Return (X, Y) of the center of cell containing provided text 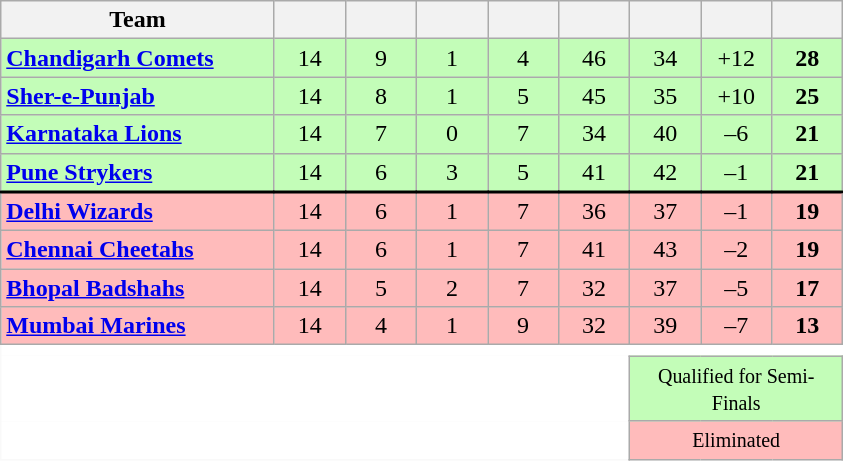
Delhi Wizards (138, 212)
36 (594, 212)
Team (138, 20)
35 (666, 96)
Pune Strykers (138, 172)
Chandigarh Comets (138, 58)
Qualified for Semi-Finals (736, 388)
8 (380, 96)
–6 (736, 134)
28 (808, 58)
40 (666, 134)
+10 (736, 96)
43 (666, 250)
0 (452, 134)
Eliminated (736, 440)
25 (808, 96)
Karnataka Lions (138, 134)
45 (594, 96)
2 (452, 288)
3 (452, 172)
+12 (736, 58)
17 (808, 288)
Chennai Cheetahs (138, 250)
Bhopal Badshahs (138, 288)
–7 (736, 326)
13 (808, 326)
Mumbai Marines (138, 326)
46 (594, 58)
–5 (736, 288)
39 (666, 326)
–2 (736, 250)
42 (666, 172)
Sher-e-Punjab (138, 96)
